From the cell containing the given text, extract its center point as (X, Y) coordinate. 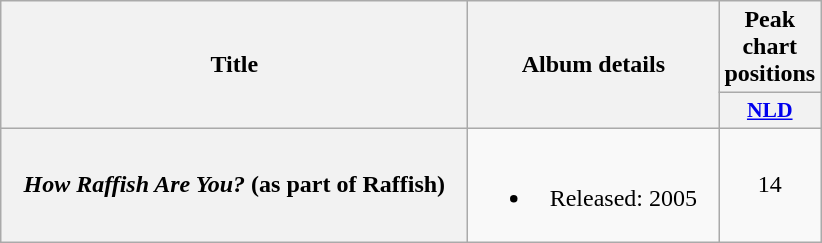
14 (770, 184)
Peak chart positions (770, 47)
Released: 2005 (594, 184)
Album details (594, 65)
How Raffish Are You? (as part of Raffish) (234, 184)
NLD (770, 111)
Title (234, 65)
